Output the [X, Y] coordinate of the center of the cell containing the given text.  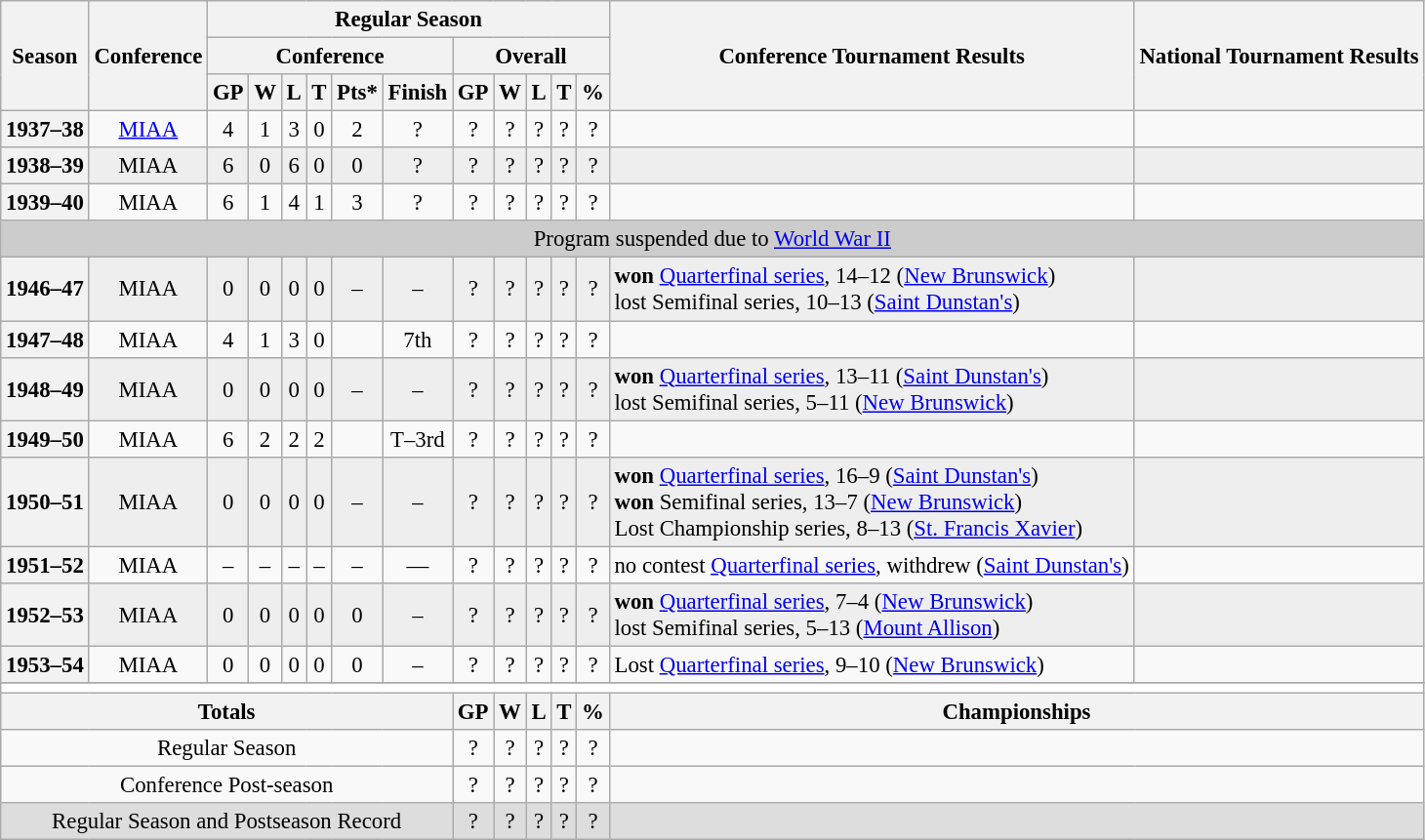
1946–47 [45, 289]
1949–50 [45, 439]
won Quarterfinal series, 16–9 (Saint Dunstan's)won Semifinal series, 13–7 (New Brunswick)Lost Championship series, 8–13 (St. Francis Xavier) [872, 501]
1939–40 [45, 203]
1948–49 [45, 388]
Finish [418, 93]
National Tournament Results [1279, 57]
1938–39 [45, 166]
won Quarterfinal series, 7–4 (New Brunswick)lost Semifinal series, 5–13 (Mount Allison) [872, 615]
Conference Tournament Results [872, 57]
T–3rd [418, 439]
Pts* [357, 93]
Totals [226, 711]
1951–52 [45, 565]
Championships [1017, 711]
1937–38 [45, 130]
1947–48 [45, 340]
won Quarterfinal series, 13–11 (Saint Dunstan's)lost Semifinal series, 5–11 (New Brunswick) [872, 388]
7th [418, 340]
Lost Quarterfinal series, 9–10 (New Brunswick) [872, 664]
1952–53 [45, 615]
1950–51 [45, 501]
Regular Season and Postseason Record [226, 821]
— [418, 565]
Overall [531, 57]
Program suspended due to World War II [712, 239]
1953–54 [45, 664]
no contest Quarterfinal series, withdrew (Saint Dunstan's) [872, 565]
Season [45, 57]
Conference Post-season [226, 785]
won Quarterfinal series, 14–12 (New Brunswick)lost Semifinal series, 10–13 (Saint Dunstan's) [872, 289]
